Capture the cell that displays the provided text and extract its (x, y) central coordinate. 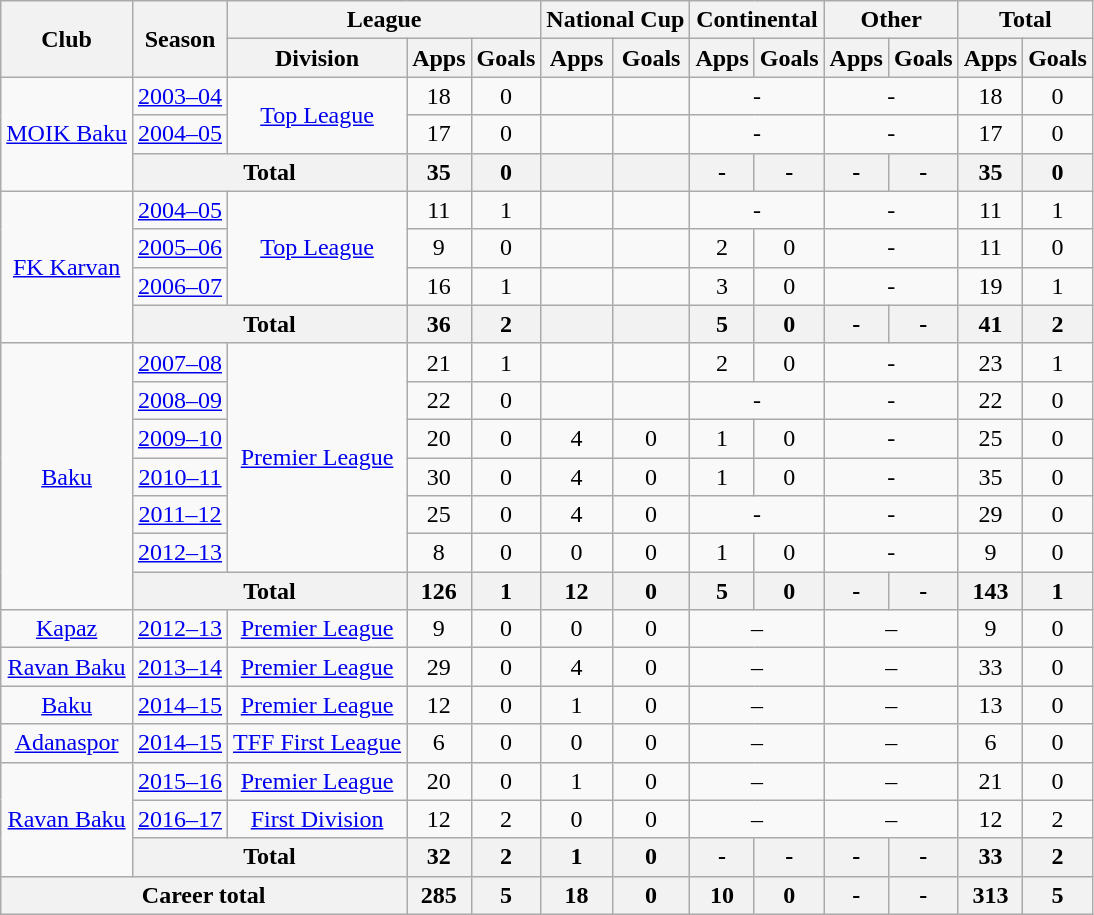
National Cup (616, 20)
2015–16 (180, 781)
36 (439, 324)
Season (180, 39)
313 (990, 895)
First Division (318, 819)
143 (990, 591)
126 (439, 591)
32 (439, 857)
2016–17 (180, 819)
Division (318, 58)
16 (439, 286)
2006–07 (180, 286)
MOIK Baku (67, 134)
2009–10 (180, 438)
Continental (757, 20)
2011–12 (180, 515)
Kapaz (67, 629)
Adanaspor (67, 743)
Club (67, 39)
TFF First League (318, 743)
3 (722, 286)
2008–09 (180, 400)
41 (990, 324)
2010–11 (180, 477)
10 (722, 895)
19 (990, 286)
8 (439, 553)
Other (891, 20)
2003–04 (180, 96)
2007–08 (180, 362)
FK Karvan (67, 267)
League (384, 20)
23 (990, 362)
13 (990, 705)
2005–06 (180, 248)
30 (439, 477)
Career total (204, 895)
2013–14 (180, 667)
285 (439, 895)
